Pinpoint the cell where the given text exists, returning its [x, y] midpoint coordinate. 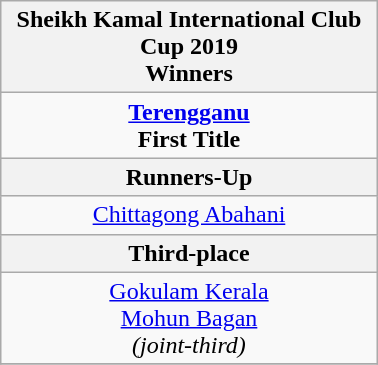
Gokulam Kerala Mohun Bagan (joint-third) [189, 318]
Third-place [189, 253]
Sheikh Kamal International Club Cup 2019Winners [189, 47]
Runners-Up [189, 177]
TerengganuFirst Title [189, 126]
Chittagong Abahani [189, 215]
